Output the [X, Y] coordinate of the center of the cell containing the given text.  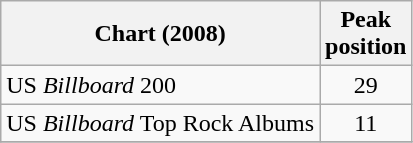
US Billboard Top Rock Albums [160, 123]
11 [366, 123]
29 [366, 85]
Peakposition [366, 34]
Chart (2008) [160, 34]
US Billboard 200 [160, 85]
